Capture the cell that displays the provided text and extract its (x, y) central coordinate. 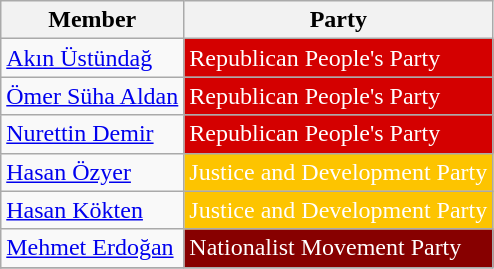
Member (92, 20)
Hasan Kökten (92, 210)
Party (338, 20)
Hasan Özyer (92, 172)
Ömer Süha Aldan (92, 96)
Nationalist Movement Party (338, 248)
Akın Üstündağ (92, 58)
Mehmet Erdoğan (92, 248)
Nurettin Demir (92, 134)
